Provide the [X, Y] coordinate of the cell's center where the given text is located.  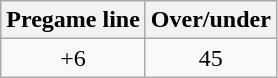
Over/under [210, 20]
45 [210, 58]
+6 [74, 58]
Pregame line [74, 20]
